For the text-containing cell, return its midpoint in (X, Y) coordinate format. 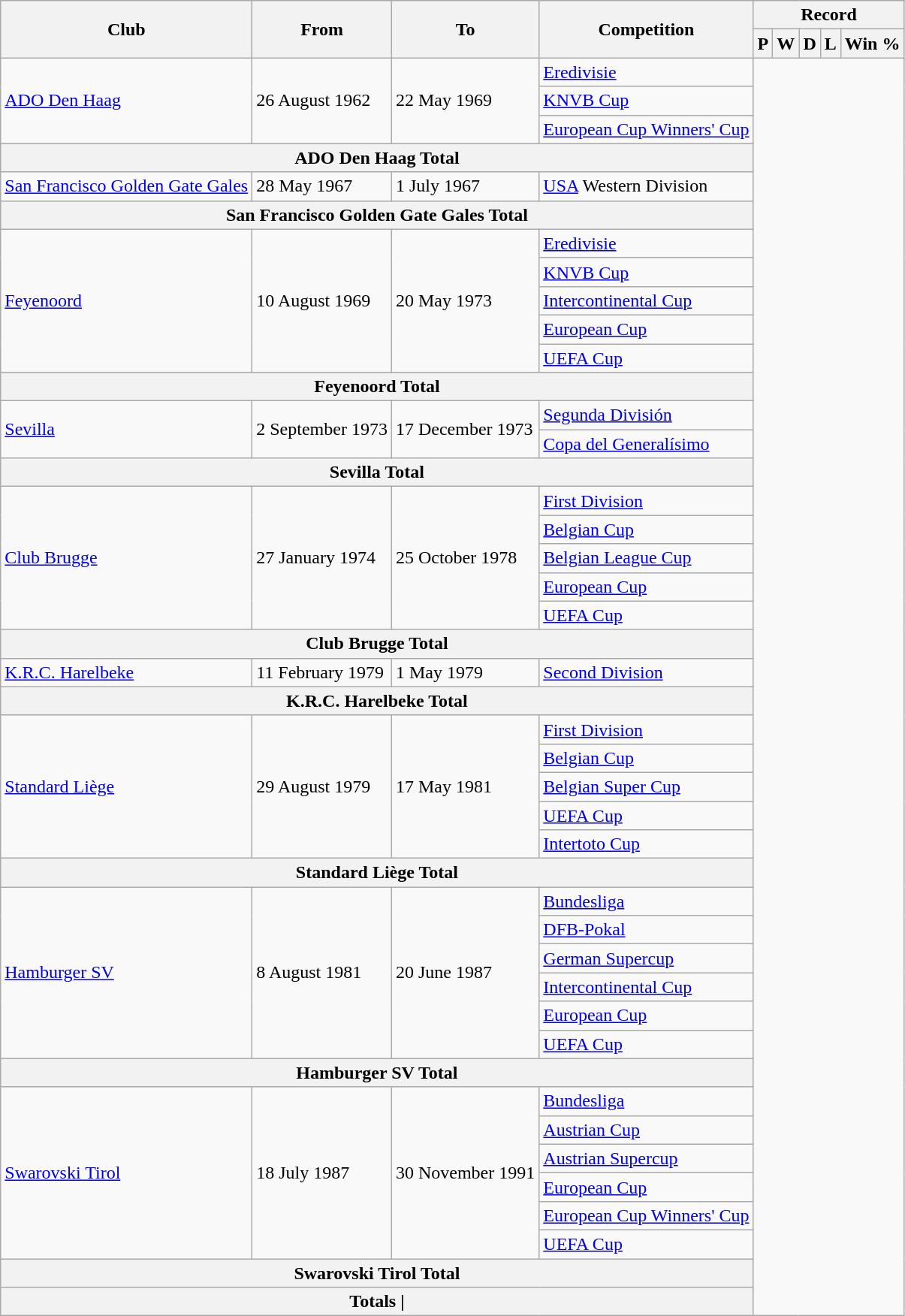
German Supercup (646, 958)
18 July 1987 (322, 1173)
Segunda División (646, 415)
Standard Liège (126, 786)
Feyenoord (126, 300)
ADO Den Haag (126, 101)
Club Brugge Total (377, 644)
8 August 1981 (322, 973)
17 December 1973 (465, 430)
Record (829, 15)
2 September 1973 (322, 430)
22 May 1969 (465, 101)
W (786, 44)
L (831, 44)
K.R.C. Harelbeke Total (377, 701)
28 May 1967 (322, 186)
San Francisco Golden Gate Gales Total (377, 215)
D (810, 44)
29 August 1979 (322, 786)
Competition (646, 29)
Copa del Generalísimo (646, 444)
From (322, 29)
Club Brugge (126, 558)
San Francisco Golden Gate Gales (126, 186)
27 January 1974 (322, 558)
1 July 1967 (465, 186)
Sevilla (126, 430)
Club (126, 29)
Win % (873, 44)
Feyenoord Total (377, 387)
25 October 1978 (465, 558)
Austrian Cup (646, 1130)
17 May 1981 (465, 786)
Intertoto Cup (646, 844)
Second Division (646, 672)
Swarovski Tirol (126, 1173)
Belgian Super Cup (646, 786)
26 August 1962 (322, 101)
20 June 1987 (465, 973)
11 February 1979 (322, 672)
Hamburger SV Total (377, 1073)
USA Western Division (646, 186)
Austrian Supercup (646, 1158)
Totals | (377, 1302)
30 November 1991 (465, 1173)
P (763, 44)
1 May 1979 (465, 672)
Swarovski Tirol Total (377, 1273)
DFB-Pokal (646, 930)
To (465, 29)
Hamburger SV (126, 973)
Sevilla Total (377, 472)
Belgian League Cup (646, 558)
K.R.C. Harelbeke (126, 672)
20 May 1973 (465, 300)
10 August 1969 (322, 300)
ADO Den Haag Total (377, 158)
Standard Liège Total (377, 873)
